Locate the cell with the specified text and output its [X, Y] center coordinate. 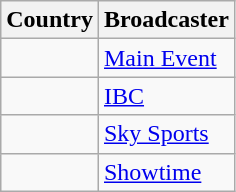
Broadcaster [166, 20]
Country [50, 20]
Sky Sports [166, 134]
IBC [166, 96]
Main Event [166, 58]
Showtime [166, 172]
